Scan for the cell matching the given text and deliver its [X, Y] coordinate at center. 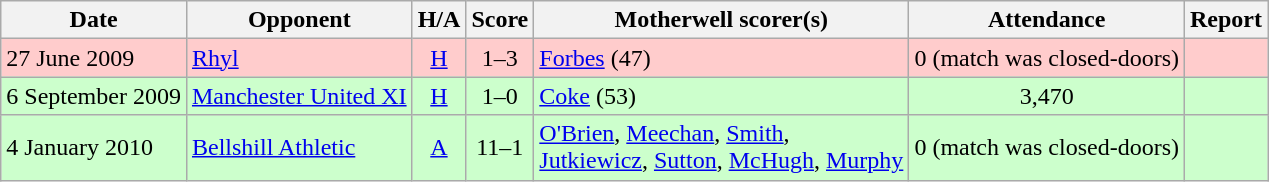
Motherwell scorer(s) [722, 20]
11–1 [500, 148]
Attendance [1047, 20]
Manchester United XI [299, 96]
Score [500, 20]
1–0 [500, 96]
Report [1226, 20]
A [439, 148]
Rhyl [299, 58]
O'Brien, Meechan, Smith,Jutkiewicz, Sutton, McHugh, Murphy [722, 148]
4 January 2010 [94, 148]
Coke (53) [722, 96]
Forbes (47) [722, 58]
Date [94, 20]
Opponent [299, 20]
1–3 [500, 58]
3,470 [1047, 96]
27 June 2009 [94, 58]
H/A [439, 20]
Bellshill Athletic [299, 148]
6 September 2009 [94, 96]
